Extract the [x, y] coordinate from the center of the cell holding the provided text.  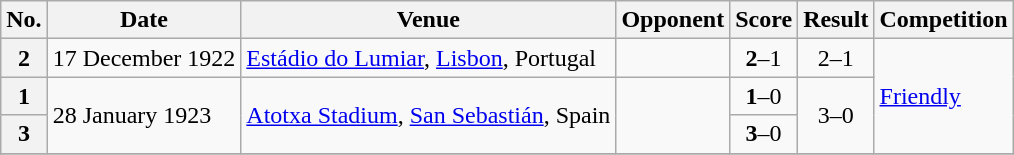
3 [24, 134]
Friendly [944, 96]
Venue [428, 20]
17 December 1922 [144, 58]
28 January 1923 [144, 115]
1 [24, 96]
Competition [944, 20]
1–0 [764, 96]
Date [144, 20]
Estádio do Lumiar, Lisbon, Portugal [428, 58]
2 [24, 58]
No. [24, 20]
Atotxa Stadium, San Sebastián, Spain [428, 115]
Opponent [673, 20]
Result [836, 20]
Score [764, 20]
